Detect which cell encompasses the target text, then output its (X, Y) center coordinate. 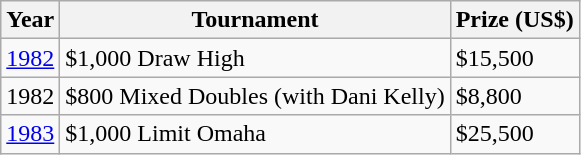
$1,000 Draw High (255, 58)
Year (30, 20)
$800 Mixed Doubles (with Dani Kelly) (255, 96)
$8,800 (514, 96)
Tournament (255, 20)
$25,500 (514, 134)
1983 (30, 134)
$1,000 Limit Omaha (255, 134)
$15,500 (514, 58)
Prize (US$) (514, 20)
